For the text-containing cell, return its midpoint in (x, y) coordinate format. 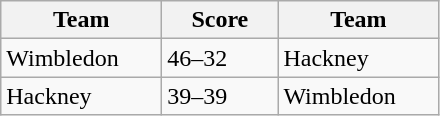
46–32 (220, 58)
39–39 (220, 96)
Score (220, 20)
